Output the [X, Y] coordinate of the center of the cell containing the given text.  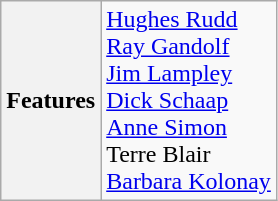
Hughes RuddRay GandolfJim LampleyDick SchaapAnne SimonTerre BlairBarbara Kolonay [189, 101]
Features [51, 101]
